Locate the cell with the specified text and output its [X, Y] center coordinate. 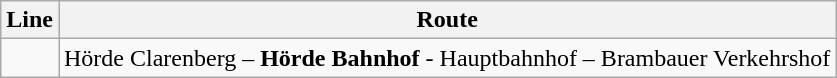
Hörde Clarenberg – Hörde Bahnhof - Hauptbahnhof – Brambauer Verkehrshof [446, 58]
Line [30, 20]
Route [446, 20]
